Pinpoint the cell where the given text exists, returning its [X, Y] midpoint coordinate. 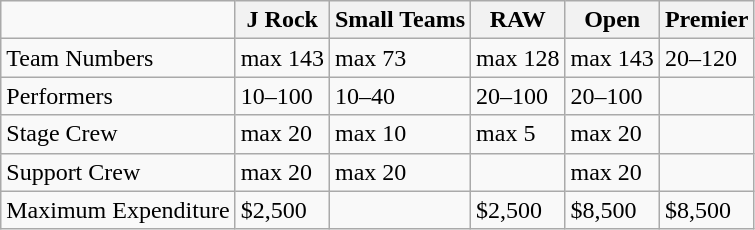
max 73 [400, 58]
Maximum Expenditure [118, 210]
max 128 [518, 58]
max 10 [400, 134]
10–100 [282, 96]
J Rock [282, 20]
Open [612, 20]
Performers [118, 96]
10–40 [400, 96]
Support Crew [118, 172]
max 5 [518, 134]
Stage Crew [118, 134]
Premier [706, 20]
Small Teams [400, 20]
Team Numbers [118, 58]
RAW [518, 20]
20–120 [706, 58]
